Return the (X, Y) coordinate for the center point of the cell that contains the specified text.  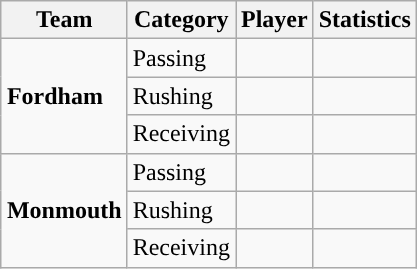
Statistics (364, 20)
Fordham (64, 96)
Category (181, 20)
Monmouth (64, 210)
Team (64, 20)
Player (275, 20)
